Output the (X, Y) coordinate of the center of the cell containing the given text.  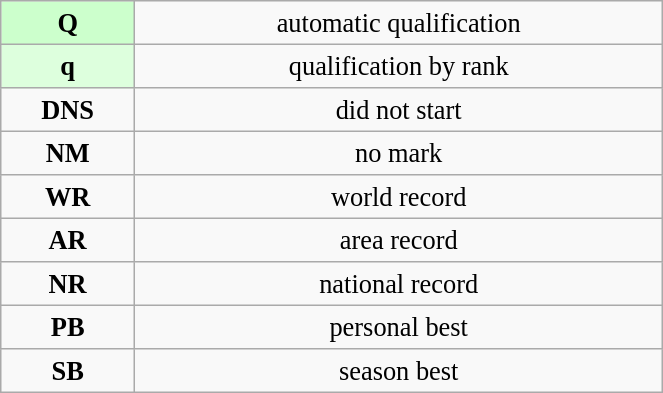
season best (399, 371)
NM (68, 153)
national record (399, 284)
NR (68, 284)
SB (68, 371)
no mark (399, 153)
DNS (68, 109)
q (68, 66)
area record (399, 240)
AR (68, 240)
did not start (399, 109)
PB (68, 327)
WR (68, 197)
Q (68, 22)
qualification by rank (399, 66)
world record (399, 197)
automatic qualification (399, 22)
personal best (399, 327)
